Identify which cell holds the provided text, then report its (X, Y) central coordinate. 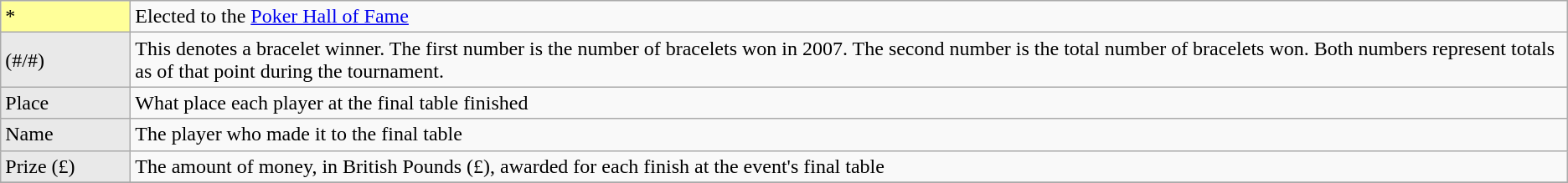
Elected to the Poker Hall of Fame (849, 17)
(#/#) (65, 60)
* (65, 17)
Name (65, 135)
The player who made it to the final table (849, 135)
Place (65, 103)
The amount of money, in British Pounds (£), awarded for each finish at the event's final table (849, 166)
What place each player at the final table finished (849, 103)
Prize (£) (65, 166)
